Scan for the cell matching the given text and deliver its [x, y] coordinate at center. 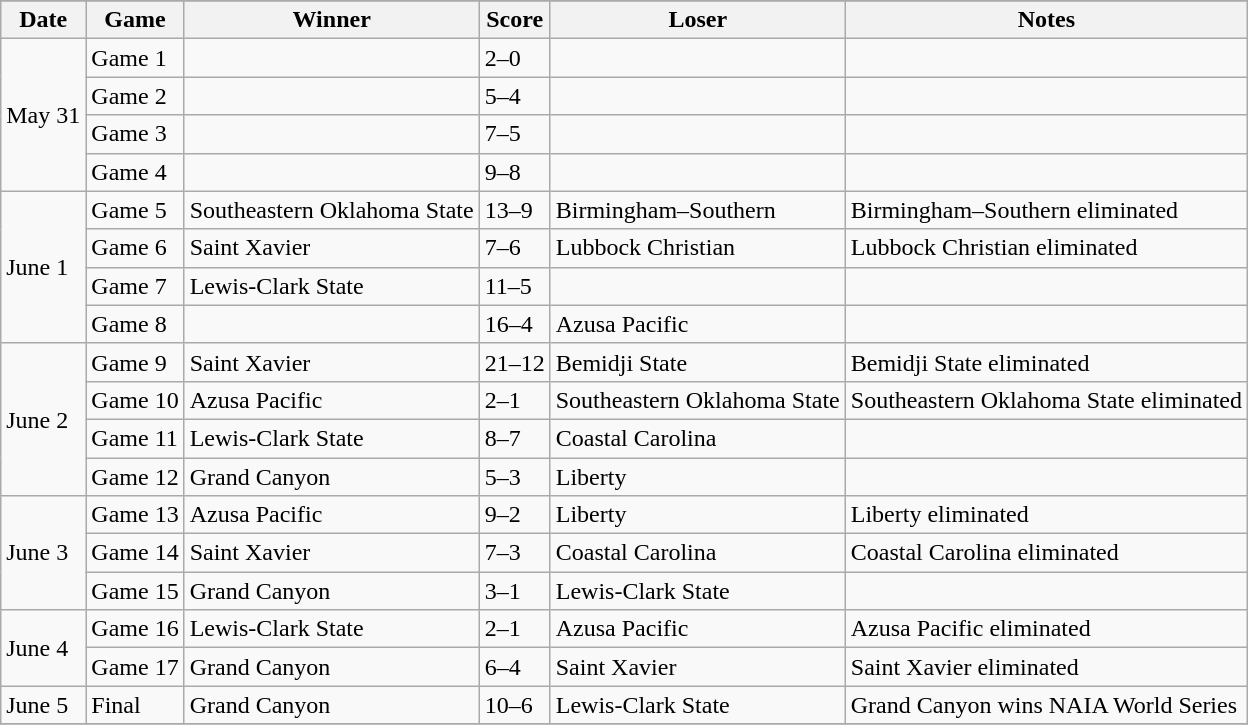
7–3 [514, 553]
7–5 [514, 134]
9–2 [514, 515]
10–6 [514, 705]
3–1 [514, 591]
Bemidji State [698, 362]
Game 12 [135, 477]
21–12 [514, 362]
Liberty eliminated [1046, 515]
5–3 [514, 477]
May 31 [44, 115]
June 3 [44, 553]
Game 5 [135, 210]
Game 2 [135, 96]
11–5 [514, 286]
Game 4 [135, 172]
Game 14 [135, 553]
Final [135, 705]
8–7 [514, 438]
Score [514, 20]
June 2 [44, 419]
9–8 [514, 172]
13–9 [514, 210]
Game 13 [135, 515]
16–4 [514, 324]
Saint Xavier eliminated [1046, 667]
Game 3 [135, 134]
Lubbock Christian [698, 248]
Game 1 [135, 58]
Game 10 [135, 400]
Notes [1046, 20]
6–4 [514, 667]
5–4 [514, 96]
Loser [698, 20]
Lubbock Christian eliminated [1046, 248]
Coastal Carolina eliminated [1046, 553]
Game 17 [135, 667]
Southeastern Oklahoma State eliminated [1046, 400]
Birmingham–Southern [698, 210]
Bemidji State eliminated [1046, 362]
Game 11 [135, 438]
Game 15 [135, 591]
June 4 [44, 648]
Game 6 [135, 248]
June 5 [44, 705]
Grand Canyon wins NAIA World Series [1046, 705]
Birmingham–Southern eliminated [1046, 210]
June 1 [44, 267]
Date [44, 20]
Game 7 [135, 286]
2–0 [514, 58]
Game 8 [135, 324]
7–6 [514, 248]
Game [135, 20]
Game 16 [135, 629]
Game 9 [135, 362]
Azusa Pacific eliminated [1046, 629]
Winner [332, 20]
